Identify which cell holds the provided text, then report its [x, y] central coordinate. 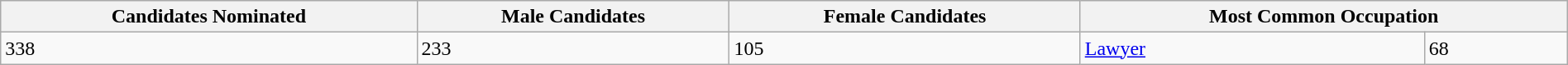
Male Candidates [573, 17]
105 [905, 48]
233 [573, 48]
68 [1495, 48]
Lawyer [1252, 48]
Most Common Occupation [1323, 17]
338 [208, 48]
Candidates Nominated [208, 17]
Female Candidates [905, 17]
